Locate the cell with the specified text and output its (X, Y) center coordinate. 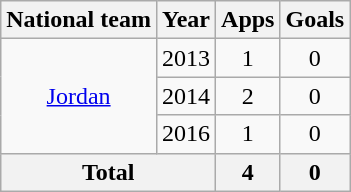
2016 (186, 134)
Goals (315, 20)
Total (108, 172)
National team (79, 20)
Apps (248, 20)
Jordan (79, 96)
2 (248, 96)
Year (186, 20)
2014 (186, 96)
4 (248, 172)
2013 (186, 58)
